Capture the cell that displays the provided text and extract its [x, y] central coordinate. 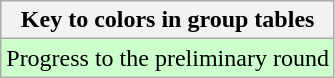
Progress to the preliminary round [168, 58]
Key to colors in group tables [168, 20]
